Output the (X, Y) coordinate of the center of the cell containing the given text.  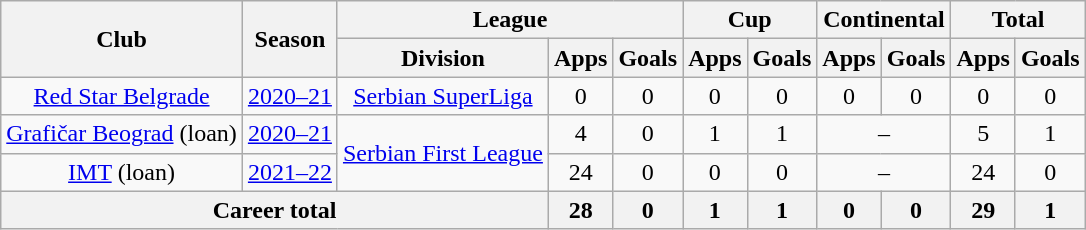
28 (580, 210)
4 (580, 134)
2021–22 (290, 172)
Season (290, 39)
Red Star Belgrade (122, 96)
Serbian SuperLiga (442, 96)
League (510, 20)
Career total (275, 210)
Division (442, 58)
29 (983, 210)
Continental (884, 20)
5 (983, 134)
Grafičar Beograd (loan) (122, 134)
Cup (750, 20)
Total (1018, 20)
Serbian First League (442, 153)
Club (122, 39)
IMT (loan) (122, 172)
